Scan for the cell matching the given text and deliver its (X, Y) coordinate at center. 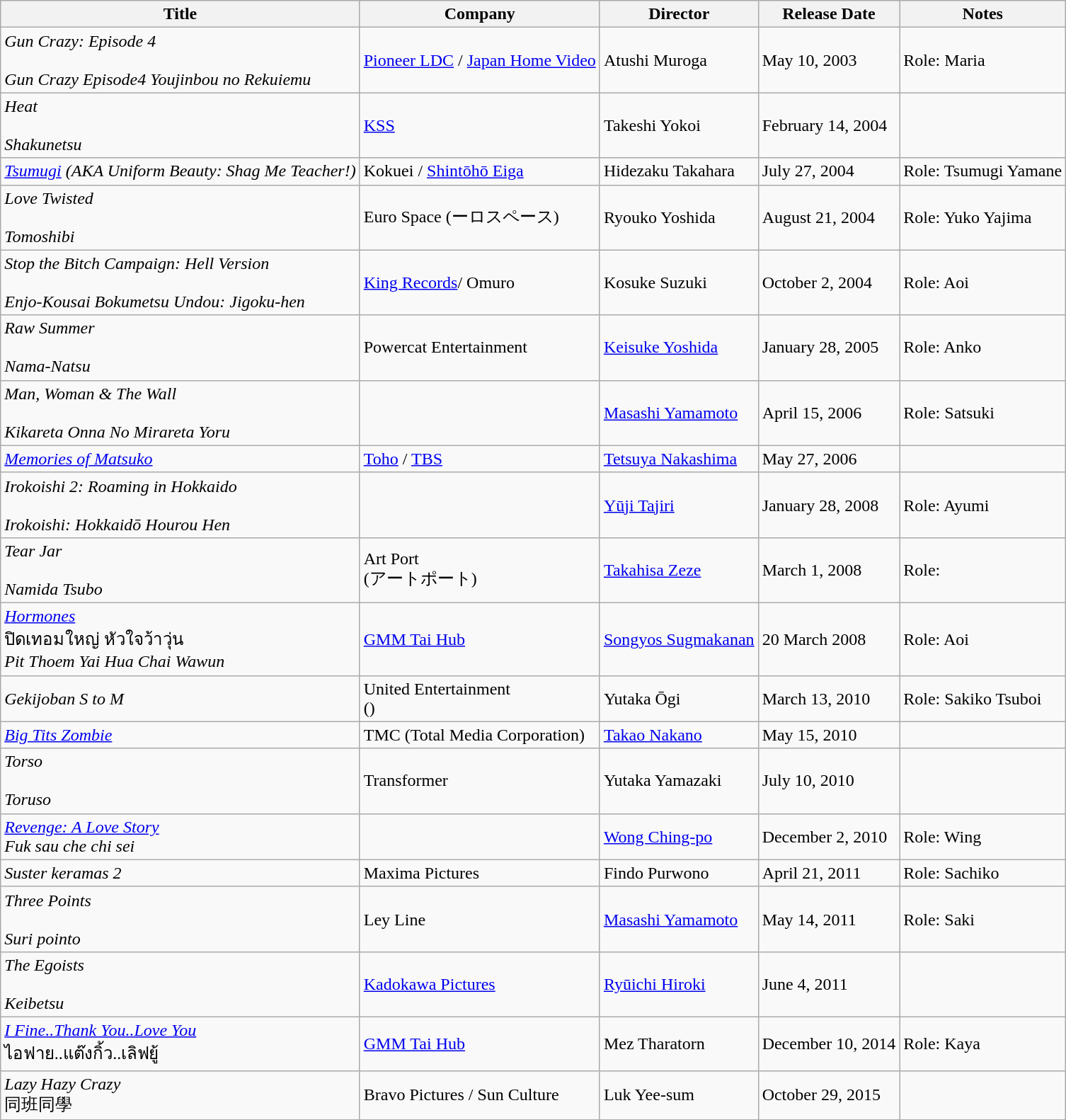
May 27, 2006 (829, 459)
Lazy Hazy Crazy同班同學 (180, 1095)
Love TwistedTomoshibi (180, 217)
Role: Yuko Yajima (982, 217)
Role: Satsuki (982, 413)
Gekijoban S to M (180, 698)
Release Date (829, 14)
Yutaka Ōgi (679, 698)
February 14, 2004 (829, 125)
Takahisa Zeze (679, 570)
April 15, 2006 (829, 413)
October 2, 2004 (829, 282)
Director (679, 14)
Tsumugi (AKA Uniform Beauty: Shag Me Teacher!) (180, 171)
March 13, 2010 (829, 698)
April 21, 2011 (829, 873)
Man, Woman & The WallKikareta Onna No Mirareta Yoru (180, 413)
KSS (480, 125)
Title (180, 14)
Euro Space (ーロスペース) (480, 217)
HeatShakunetsu (180, 125)
Transformer (480, 781)
Toho / TBS (480, 459)
Role: Tsumugi Yamane (982, 171)
Role: Sachiko (982, 873)
Atushi Muroga (679, 60)
Stop the Bitch Campaign: Hell VersionEnjo-Kousai Bokumetsu Undou: Jigoku-hen (180, 282)
Notes (982, 14)
Pioneer LDC / Japan Home Video (480, 60)
Hidezaku Takahara (679, 171)
Yutaka Yamazaki (679, 781)
May 10, 2003 (829, 60)
August 21, 2004 (829, 217)
Mez Tharatorn (679, 1044)
Raw SummerNama-Natsu (180, 348)
January 28, 2008 (829, 505)
The EgoistsKeibetsu (180, 984)
Three PointsSuri pointo (180, 919)
Role: Sakiko Tsuboi (982, 698)
Role: (982, 570)
Role: Saki (982, 919)
Kokuei / Shintōhō Eiga (480, 171)
Big Tits Zombie (180, 735)
TorsoToruso (180, 781)
Songyos Sugmakanan (679, 639)
May 14, 2011 (829, 919)
Role: Maria (982, 60)
July 27, 2004 (829, 171)
Irokoishi 2: Roaming in HokkaidoIrokoishi: Hokkaidō Hourou Hen (180, 505)
Kadokawa Pictures (480, 984)
December 2, 2010 (829, 837)
Tetsuya Nakashima (679, 459)
Luk Yee-sum (679, 1095)
Art Port(アートポート) (480, 570)
Tear JarNamida Tsubo (180, 570)
Maxima Pictures (480, 873)
June 4, 2011 (829, 984)
I Fine..Thank You..Love Youไอฟาย..แต๊งกิ้ว..เลิฟยู้ (180, 1044)
December 10, 2014 (829, 1044)
Keisuke Yoshida (679, 348)
July 10, 2010 (829, 781)
Role: Wing (982, 837)
King Records/ Omuro (480, 282)
Hormonesปิดเทอมใหญ่ หัวใจว้าวุ่นPit Thoem Yai Hua Chai Wawun (180, 639)
Revenge: A Love StoryFuk sau che chi sei (180, 837)
May 15, 2010 (829, 735)
Role: Ayumi (982, 505)
20 March 2008 (829, 639)
Wong Ching-po (679, 837)
Role: Anko (982, 348)
Kosuke Suzuki (679, 282)
Ryūichi Hiroki (679, 984)
Findo Purwono (679, 873)
Ley Line (480, 919)
Memories of Matsuko (180, 459)
Suster keramas 2 (180, 873)
March 1, 2008 (829, 570)
Gun Crazy: Episode 4Gun Crazy Episode4 Youjinbou no Rekuiemu (180, 60)
Ryouko Yoshida (679, 217)
October 29, 2015 (829, 1095)
United Entertainment() (480, 698)
Takeshi Yokoi (679, 125)
Role: Kaya (982, 1044)
Yūji Tajiri (679, 505)
January 28, 2005 (829, 348)
TMC (Total Media Corporation) (480, 735)
Takao Nakano (679, 735)
Bravo Pictures / Sun Culture (480, 1095)
Powercat Entertainment (480, 348)
Company (480, 14)
